Provide the [X, Y] coordinate of the cell's center where the given text is located.  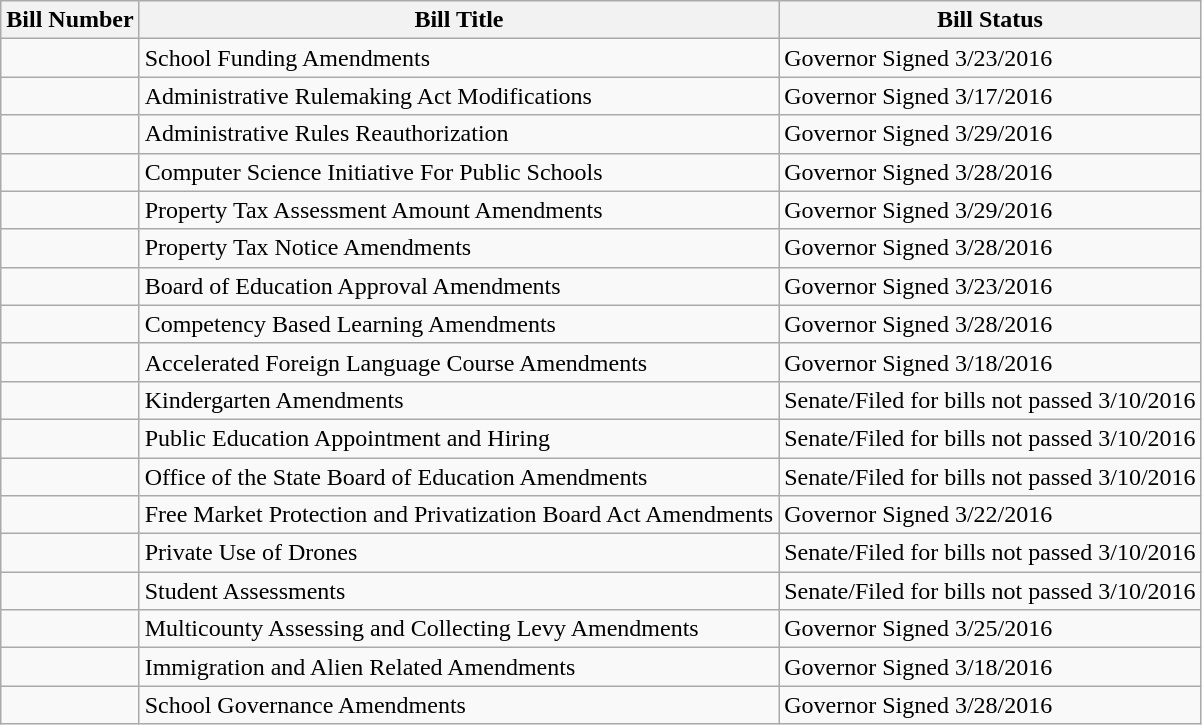
Free Market Protection and Privatization Board Act Amendments [459, 515]
Office of the State Board of Education Amendments [459, 477]
Kindergarten Amendments [459, 400]
Administrative Rulemaking Act Modifications [459, 96]
Governor Signed 3/22/2016 [990, 515]
Bill Status [990, 20]
Computer Science Initiative For Public Schools [459, 172]
Bill Title [459, 20]
School Governance Amendments [459, 705]
Board of Education Approval Amendments [459, 286]
Bill Number [70, 20]
Multicounty Assessing and Collecting Levy Amendments [459, 629]
School Funding Amendments [459, 58]
Accelerated Foreign Language Course Amendments [459, 362]
Governor Signed 3/17/2016 [990, 96]
Administrative Rules Reauthorization [459, 134]
Public Education Appointment and Hiring [459, 438]
Property Tax Assessment Amount Amendments [459, 210]
Governor Signed 3/25/2016 [990, 629]
Student Assessments [459, 591]
Competency Based Learning Amendments [459, 324]
Immigration and Alien Related Amendments [459, 667]
Property Tax Notice Amendments [459, 248]
Private Use of Drones [459, 553]
